Scan for the cell matching the given text and deliver its [x, y] coordinate at center. 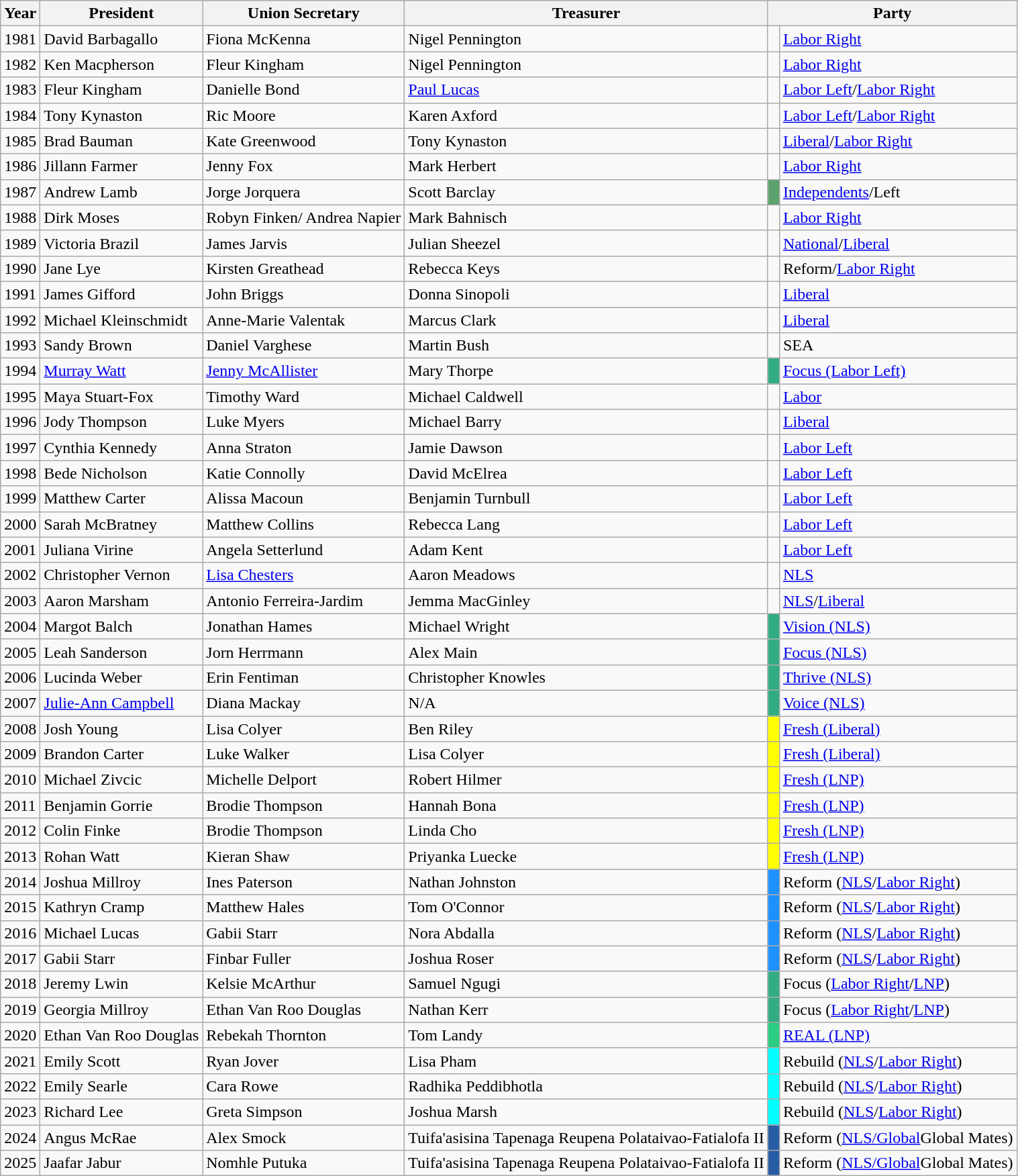
Jenny McAllister [303, 371]
Tom Landy [587, 1035]
Jemma MacGinley [587, 601]
1990 [20, 268]
Joshua Millroy [121, 882]
Nathan Kerr [587, 1010]
Richard Lee [121, 1112]
Murray Watt [121, 371]
Leah Sanderson [121, 652]
Jeremy Lwin [121, 984]
1985 [20, 141]
Jaafar Jabur [121, 1163]
Focus (Labor Left) [898, 371]
Sandy Brown [121, 346]
Reform/Labor Right [898, 268]
Emily Searle [121, 1086]
Samuel Ngugi [587, 984]
Jenny Fox [303, 166]
Jonathan Hames [303, 626]
Ric Moore [303, 115]
1987 [20, 192]
Mark Herbert [587, 166]
Marcus Clark [587, 320]
Benjamin Gorrie [121, 805]
Victoria Brazil [121, 243]
Katie Connolly [303, 473]
Lucinda Weber [121, 677]
Cara Rowe [303, 1086]
Labor [898, 397]
2025 [20, 1163]
2002 [20, 575]
Ben Riley [587, 728]
Brad Bauman [121, 141]
Colin Finke [121, 831]
Ines Paterson [303, 882]
Michael Zivcic [121, 780]
Andrew Lamb [121, 192]
Dirk Moses [121, 217]
1989 [20, 243]
2007 [20, 703]
Luke Myers [303, 422]
Ryan Jover [303, 1061]
Sarah McBratney [121, 524]
Party [893, 13]
1996 [20, 422]
2009 [20, 754]
Christopher Vernon [121, 575]
Juliana Virine [121, 550]
1982 [20, 64]
1991 [20, 294]
Julie-Ann Campbell [121, 703]
John Briggs [303, 294]
SEA [898, 346]
Mary Thorpe [587, 371]
Michelle Delport [303, 780]
2005 [20, 652]
2024 [20, 1138]
1998 [20, 473]
Margot Balch [121, 626]
Joshua Roser [587, 959]
Julian Sheezel [587, 243]
Maya Stuart-Fox [121, 397]
Nora Abdalla [587, 933]
2022 [20, 1086]
Martin Bush [587, 346]
Jamie Dawson [587, 448]
Jillann Farmer [121, 166]
Treasurer [587, 13]
Angus McRae [121, 1138]
Angela Setterlund [303, 550]
1993 [20, 346]
2001 [20, 550]
David Barbagallo [121, 39]
Finbar Fuller [303, 959]
Matthew Hales [303, 908]
2012 [20, 831]
Kelsie McArthur [303, 984]
Scott Barclay [587, 192]
Hannah Bona [587, 805]
Anne-Marie Valentak [303, 320]
President [121, 13]
Focus (NLS) [898, 652]
Michael Caldwell [587, 397]
2018 [20, 984]
2006 [20, 677]
Matthew Collins [303, 524]
1999 [20, 499]
Greta Simpson [303, 1112]
Union Secretary [303, 13]
2023 [20, 1112]
Nomhle Putuka [303, 1163]
2015 [20, 908]
Lisa Pham [587, 1061]
Aaron Meadows [587, 575]
Priyanka Luecke [587, 856]
Brandon Carter [121, 754]
2021 [20, 1061]
Radhika Peddibhotla [587, 1086]
1997 [20, 448]
Rebecca Keys [587, 268]
Benjamin Turnbull [587, 499]
Robert Hilmer [587, 780]
Joshua Marsh [587, 1112]
Kate Greenwood [303, 141]
Erin Fentiman [303, 677]
N/A [587, 703]
Anna Straton [303, 448]
REAL (LNP) [898, 1035]
2020 [20, 1035]
Christopher Knowles [587, 677]
National/Liberal [898, 243]
Linda Cho [587, 831]
2013 [20, 856]
Cynthia Kennedy [121, 448]
Tom O'Connor [587, 908]
Independents/Left [898, 192]
James Jarvis [303, 243]
Alex Main [587, 652]
NLS [898, 575]
1992 [20, 320]
2017 [20, 959]
Daniel Varghese [303, 346]
2019 [20, 1010]
Jody Thompson [121, 422]
Josh Young [121, 728]
Robyn Finken/ Andrea Napier [303, 217]
Adam Kent [587, 550]
Rebekah Thornton [303, 1035]
Rohan Watt [121, 856]
1994 [20, 371]
Georgia Millroy [121, 1010]
Fiona McKenna [303, 39]
Antonio Ferreira-Jardim [303, 601]
Jane Lye [121, 268]
2010 [20, 780]
1988 [20, 217]
Diana Mackay [303, 703]
Jorn Herrmann [303, 652]
2014 [20, 882]
Kathryn Cramp [121, 908]
Paul Lucas [587, 90]
Emily Scott [121, 1061]
Alex Smock [303, 1138]
2003 [20, 601]
Voice (NLS) [898, 703]
2016 [20, 933]
Danielle Bond [303, 90]
Michael Kleinschmidt [121, 320]
Ken Macpherson [121, 64]
Michael Wright [587, 626]
Alissa Macoun [303, 499]
NLS/Liberal [898, 601]
Luke Walker [303, 754]
Liberal/Labor Right [898, 141]
Thrive (NLS) [898, 677]
Michael Lucas [121, 933]
2004 [20, 626]
James Gifford [121, 294]
Mark Bahnisch [587, 217]
2000 [20, 524]
Year [20, 13]
Aaron Marsham [121, 601]
1983 [20, 90]
1984 [20, 115]
Matthew Carter [121, 499]
Kirsten Greathead [303, 268]
2008 [20, 728]
David McElrea [587, 473]
1986 [20, 166]
Kieran Shaw [303, 856]
Rebecca Lang [587, 524]
Karen Axford [587, 115]
Jorge Jorquera [303, 192]
Vision (NLS) [898, 626]
Bede Nicholson [121, 473]
1981 [20, 39]
Nathan Johnston [587, 882]
2011 [20, 805]
Donna Sinopoli [587, 294]
1995 [20, 397]
Lisa Chesters [303, 575]
Timothy Ward [303, 397]
Michael Barry [587, 422]
